From the cell containing the given text, extract its center point as [X, Y] coordinate. 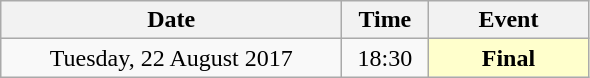
Final [508, 58]
18:30 [385, 58]
Event [508, 20]
Tuesday, 22 August 2017 [172, 58]
Date [172, 20]
Time [385, 20]
